Pinpoint the cell where the given text exists, returning its [X, Y] midpoint coordinate. 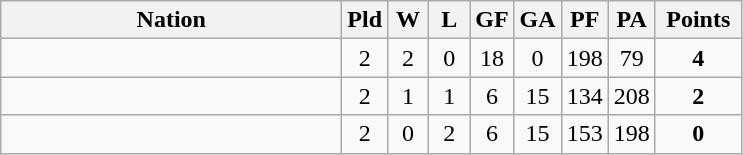
Points [698, 20]
134 [584, 96]
PA [632, 20]
153 [584, 134]
Nation [172, 20]
GF [492, 20]
GA [538, 20]
208 [632, 96]
L [450, 20]
18 [492, 58]
4 [698, 58]
Pld [365, 20]
79 [632, 58]
W [408, 20]
PF [584, 20]
